Pinpoint the cell where the given text exists, returning its [X, Y] midpoint coordinate. 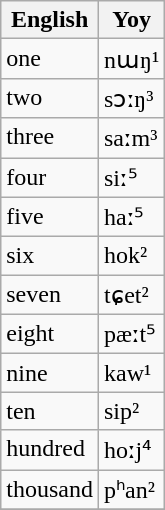
hok² [131, 256]
ten [50, 411]
pʰan² [131, 490]
saːm³ [131, 138]
five [50, 217]
English [50, 20]
nine [50, 373]
pæːt⁵ [131, 334]
Yoy [131, 20]
seven [50, 295]
three [50, 138]
hoːj⁴ [131, 450]
sɔːŋ³ [131, 98]
tɕet² [131, 295]
hundred [50, 450]
two [50, 98]
nɯŋ¹ [131, 59]
four [50, 178]
haː⁵ [131, 217]
thousand [50, 490]
six [50, 256]
siː⁵ [131, 178]
eight [50, 334]
kaw¹ [131, 373]
one [50, 59]
sip² [131, 411]
